Identify which cell holds the provided text, then report its (x, y) central coordinate. 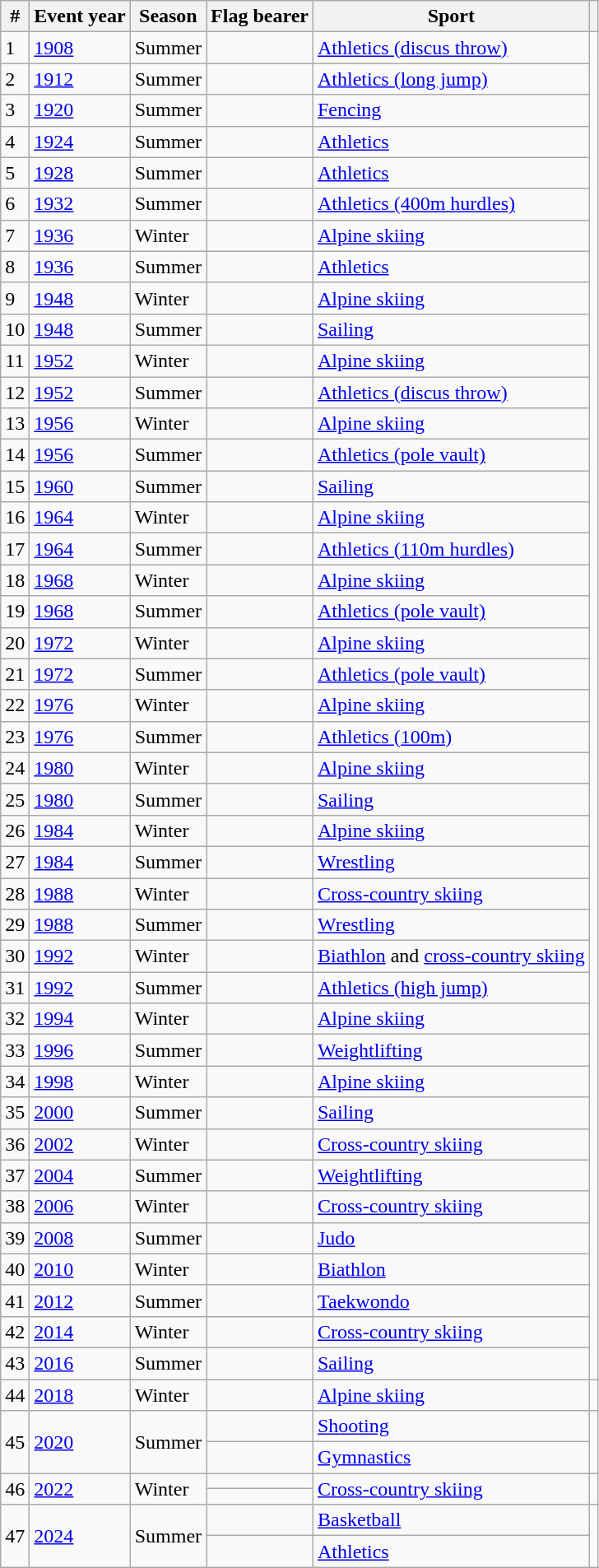
Athletics (110m hurdles) (451, 549)
43 (15, 1363)
1998 (80, 1082)
Athletics (high jump) (451, 988)
Biathlon (451, 1269)
19 (15, 612)
Taekwondo (451, 1300)
16 (15, 518)
35 (15, 1113)
23 (15, 737)
18 (15, 580)
28 (15, 893)
21 (15, 674)
1932 (80, 204)
24 (15, 768)
4 (15, 142)
Judo (451, 1238)
2 (15, 79)
12 (15, 393)
Athletics (100m) (451, 737)
Fencing (451, 110)
42 (15, 1332)
47 (15, 1536)
Gymnastics (451, 1458)
37 (15, 1175)
1996 (80, 1050)
2020 (80, 1442)
46 (15, 1489)
2000 (80, 1113)
1912 (80, 79)
2018 (80, 1395)
33 (15, 1050)
25 (15, 799)
2002 (80, 1144)
9 (15, 298)
15 (15, 486)
6 (15, 204)
2024 (80, 1536)
1960 (80, 486)
# (15, 16)
2006 (80, 1207)
45 (15, 1442)
2004 (80, 1175)
7 (15, 235)
39 (15, 1238)
1994 (80, 1019)
34 (15, 1082)
17 (15, 549)
3 (15, 110)
22 (15, 705)
Athletics (long jump) (451, 79)
13 (15, 424)
11 (15, 361)
Biathlon and cross-country skiing (451, 956)
14 (15, 455)
Basketball (451, 1520)
26 (15, 831)
Sport (451, 16)
36 (15, 1144)
29 (15, 925)
32 (15, 1019)
Shooting (451, 1426)
1920 (80, 110)
Event year (80, 16)
5 (15, 173)
Flag bearer (260, 16)
27 (15, 862)
41 (15, 1300)
2014 (80, 1332)
1908 (80, 48)
1 (15, 48)
Athletics (400m hurdles) (451, 204)
8 (15, 267)
40 (15, 1269)
38 (15, 1207)
1928 (80, 173)
30 (15, 956)
1924 (80, 142)
Season (168, 16)
2012 (80, 1300)
31 (15, 988)
2010 (80, 1269)
2008 (80, 1238)
2022 (80, 1489)
10 (15, 329)
44 (15, 1395)
20 (15, 643)
2016 (80, 1363)
